Find where the given text appears and provide that cell's center as (x, y) coordinate. 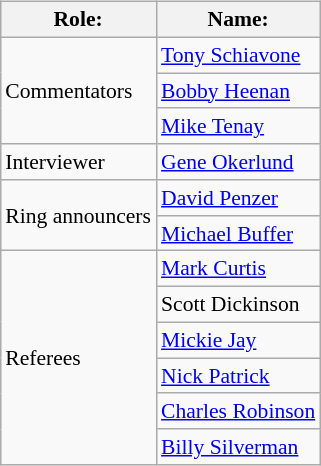
Billy Silverman (238, 447)
Nick Patrick (238, 376)
Bobby Heenan (238, 91)
Ring announcers (78, 216)
Charles Robinson (238, 411)
Mark Curtis (238, 269)
Mickie Jay (238, 340)
Name: (238, 20)
Interviewer (78, 162)
David Penzer (238, 198)
Gene Okerlund (238, 162)
Michael Buffer (238, 233)
Commentators (78, 90)
Scott Dickinson (238, 305)
Role: (78, 20)
Mike Tenay (238, 126)
Referees (78, 358)
Tony Schiavone (238, 55)
